For the text-containing cell, return its midpoint in (x, y) coordinate format. 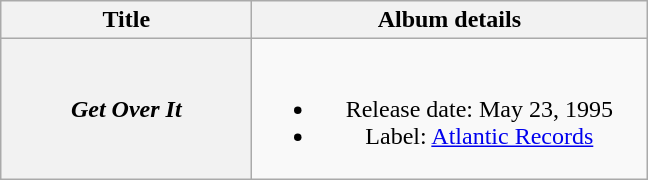
Title (126, 20)
Get Over It (126, 109)
Release date: May 23, 1995Label: Atlantic Records (450, 109)
Album details (450, 20)
